Return the [x, y] coordinate for the center point of the cell that contains the specified text.  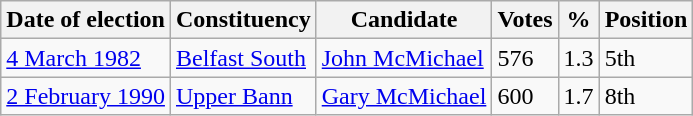
1.7 [578, 96]
Upper Bann [243, 96]
Belfast South [243, 58]
8th [646, 96]
Position [646, 20]
% [578, 20]
Date of election [86, 20]
John McMichael [404, 58]
Votes [525, 20]
Constituency [243, 20]
Candidate [404, 20]
576 [525, 58]
4 March 1982 [86, 58]
2 February 1990 [86, 96]
1.3 [578, 58]
Gary McMichael [404, 96]
600 [525, 96]
5th [646, 58]
